For the text-containing cell, return its midpoint in [x, y] coordinate format. 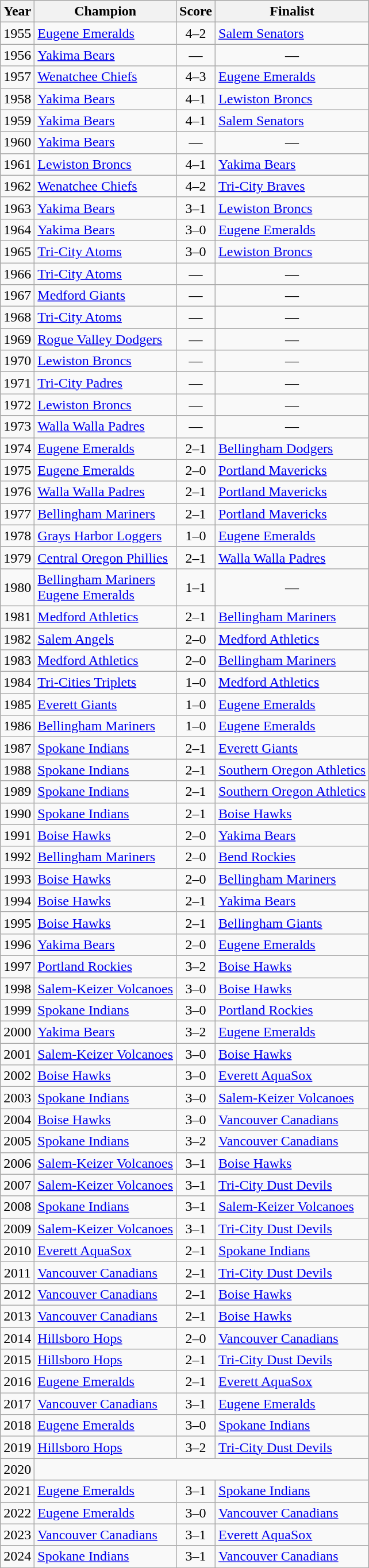
2007 [17, 1185]
2015 [17, 1360]
2008 [17, 1207]
1991 [17, 835]
2011 [17, 1272]
Bellingham Giants [292, 923]
Score [196, 11]
4–3 [196, 77]
Rogue Valley Dodgers [106, 339]
2001 [17, 1054]
1989 [17, 792]
Year [17, 11]
Salem Angels [106, 639]
1975 [17, 470]
1–1 [196, 587]
2000 [17, 1032]
1973 [17, 427]
2013 [17, 1316]
1995 [17, 923]
1982 [17, 639]
1966 [17, 274]
1988 [17, 770]
Bend Rockies [292, 857]
1967 [17, 296]
1971 [17, 383]
1957 [17, 77]
2024 [17, 1557]
1992 [17, 857]
Finalist [292, 11]
1968 [17, 318]
1970 [17, 361]
1983 [17, 661]
Tri-City Padres [106, 383]
1980 [17, 587]
2020 [17, 1469]
Central Oregon Phillies [106, 557]
Tri-City Braves [292, 186]
2006 [17, 1163]
Medford Giants [106, 296]
1986 [17, 726]
Tri-Cities Triplets [106, 683]
1987 [17, 748]
Champion [106, 11]
2003 [17, 1098]
1978 [17, 536]
2004 [17, 1120]
1977 [17, 514]
1958 [17, 99]
1972 [17, 405]
1994 [17, 901]
1955 [17, 33]
2019 [17, 1447]
2005 [17, 1141]
1964 [17, 230]
2012 [17, 1294]
2018 [17, 1426]
2009 [17, 1229]
1999 [17, 1011]
1956 [17, 55]
Bellingham Dodgers [292, 448]
1990 [17, 814]
1998 [17, 988]
1993 [17, 879]
1965 [17, 251]
1979 [17, 557]
1959 [17, 121]
2002 [17, 1076]
2016 [17, 1382]
Bellingham MarinersEugene Emeralds [106, 587]
2010 [17, 1250]
1974 [17, 448]
1985 [17, 704]
2014 [17, 1338]
1969 [17, 339]
2017 [17, 1404]
1996 [17, 944]
1997 [17, 966]
2022 [17, 1513]
Grays Harbor Loggers [106, 536]
1963 [17, 208]
1961 [17, 164]
1984 [17, 683]
1960 [17, 142]
2023 [17, 1535]
1976 [17, 492]
1962 [17, 186]
1981 [17, 617]
2021 [17, 1491]
